Determine the (x, y) coordinate at the center of the cell enclosing the given text.  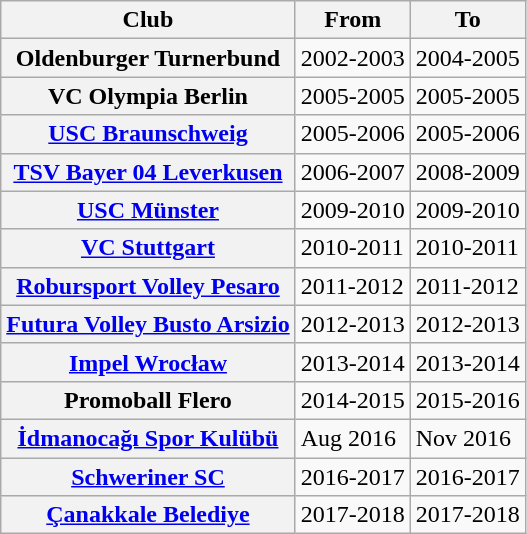
Futura Volley Busto Arsizio (148, 324)
Promoball Flero (148, 400)
USC Braunschweig (148, 134)
To (468, 20)
2002-2003 (352, 58)
Robursport Volley Pesaro (148, 286)
2004-2005 (468, 58)
Çanakkale Belediye (148, 515)
2014-2015 (352, 400)
Nov 2016 (468, 438)
2006-2007 (352, 172)
2015-2016 (468, 400)
Aug 2016 (352, 438)
Club (148, 20)
İdmanocağı Spor Kulübü (148, 438)
VC Olympia Berlin (148, 96)
Oldenburger Turnerbund (148, 58)
USC Münster (148, 210)
Impel Wrocław (148, 362)
From (352, 20)
2008-2009 (468, 172)
VC Stuttgart (148, 248)
Schweriner SC (148, 477)
TSV Bayer 04 Leverkusen (148, 172)
